Output the (X, Y) coordinate of the center of the cell containing the given text.  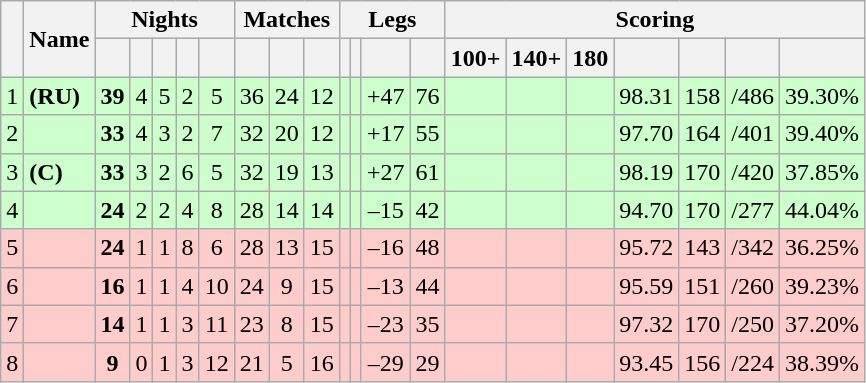
0 (142, 362)
97.32 (646, 324)
/250 (753, 324)
–23 (386, 324)
39.23% (822, 286)
61 (428, 172)
+47 (386, 96)
164 (702, 134)
156 (702, 362)
39 (112, 96)
20 (286, 134)
21 (252, 362)
95.72 (646, 248)
/224 (753, 362)
/342 (753, 248)
95.59 (646, 286)
98.31 (646, 96)
38.39% (822, 362)
29 (428, 362)
94.70 (646, 210)
–16 (386, 248)
Name (60, 39)
10 (216, 286)
Nights (164, 20)
44 (428, 286)
–15 (386, 210)
(RU) (60, 96)
/420 (753, 172)
143 (702, 248)
55 (428, 134)
37.20% (822, 324)
42 (428, 210)
76 (428, 96)
Scoring (654, 20)
140+ (536, 58)
98.19 (646, 172)
97.70 (646, 134)
36.25% (822, 248)
23 (252, 324)
44.04% (822, 210)
+27 (386, 172)
11 (216, 324)
+17 (386, 134)
39.40% (822, 134)
35 (428, 324)
100+ (476, 58)
–13 (386, 286)
37.85% (822, 172)
–29 (386, 362)
48 (428, 248)
Matches (286, 20)
39.30% (822, 96)
/486 (753, 96)
180 (590, 58)
19 (286, 172)
/401 (753, 134)
Legs (392, 20)
158 (702, 96)
/277 (753, 210)
/260 (753, 286)
(C) (60, 172)
36 (252, 96)
93.45 (646, 362)
151 (702, 286)
